Scan for the cell matching the given text and deliver its [X, Y] coordinate at center. 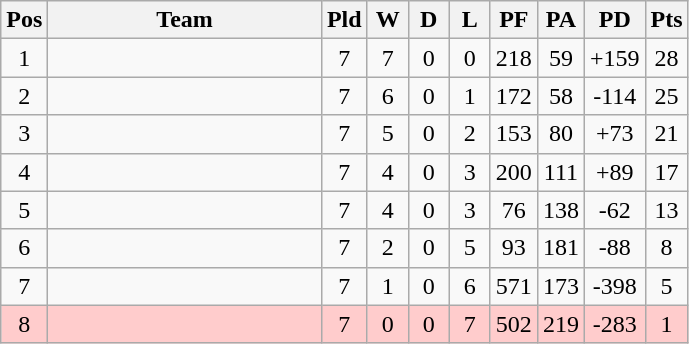
80 [560, 134]
-283 [614, 324]
D [428, 20]
502 [514, 324]
181 [560, 248]
Pld [344, 20]
PD [614, 20]
76 [514, 210]
Pts [666, 20]
Pos [24, 20]
13 [666, 210]
200 [514, 172]
PA [560, 20]
58 [560, 96]
21 [666, 134]
138 [560, 210]
218 [514, 58]
W [388, 20]
+73 [614, 134]
172 [514, 96]
-114 [614, 96]
Team [185, 20]
+89 [614, 172]
219 [560, 324]
28 [666, 58]
173 [560, 286]
25 [666, 96]
-62 [614, 210]
+159 [614, 58]
571 [514, 286]
-398 [614, 286]
59 [560, 58]
17 [666, 172]
111 [560, 172]
93 [514, 248]
153 [514, 134]
L [470, 20]
PF [514, 20]
-88 [614, 248]
